Detect which cell encompasses the target text, then output its (x, y) center coordinate. 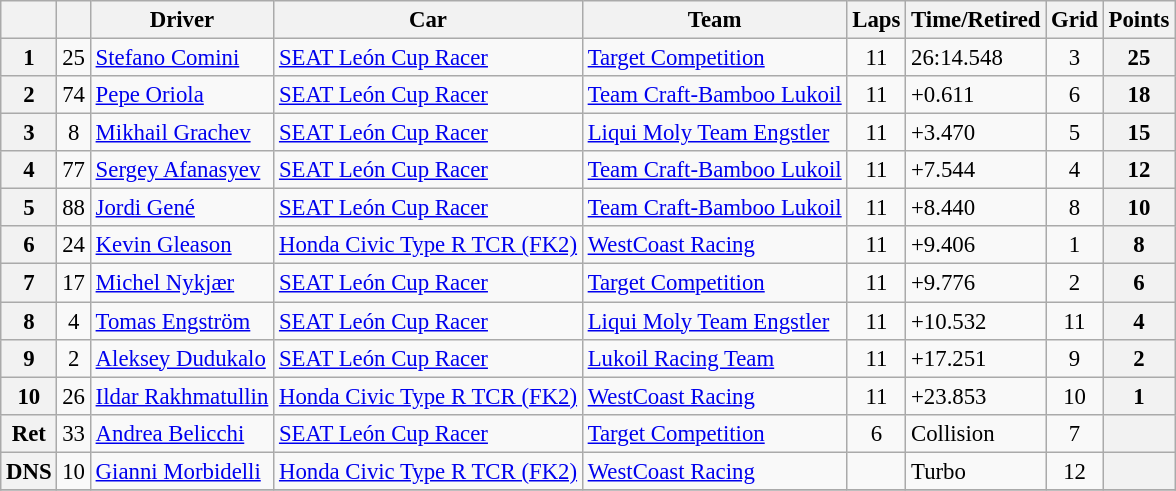
Gianni Morbidelli (182, 471)
Time/Retired (976, 20)
Sergey Afanasyev (182, 170)
Laps (876, 20)
Stefano Comini (182, 58)
Ildar Rakhmatullin (182, 396)
26 (74, 396)
24 (74, 245)
+9.776 (976, 283)
Michel Nykjær (182, 283)
+8.440 (976, 208)
Andrea Belicchi (182, 433)
Kevin Gleason (182, 245)
Car (428, 20)
+0.611 (976, 95)
+9.406 (976, 245)
+3.470 (976, 133)
33 (74, 433)
Team (714, 20)
88 (74, 208)
Aleksey Dudukalo (182, 358)
+23.853 (976, 396)
+7.544 (976, 170)
Tomas Engström (182, 321)
Turbo (976, 471)
17 (74, 283)
Jordi Gené (182, 208)
26:14.548 (976, 58)
DNS (29, 471)
Mikhail Grachev (182, 133)
Collision (976, 433)
77 (74, 170)
Pepe Oriola (182, 95)
18 (1138, 95)
Lukoil Racing Team (714, 358)
Points (1138, 20)
+10.532 (976, 321)
Grid (1074, 20)
Driver (182, 20)
74 (74, 95)
+17.251 (976, 358)
15 (1138, 133)
Ret (29, 433)
